Pinpoint the cell where the given text exists, returning its [X, Y] midpoint coordinate. 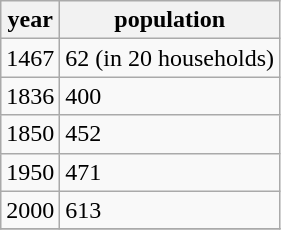
452 [170, 134]
613 [170, 210]
1836 [30, 96]
1850 [30, 134]
population [170, 20]
year [30, 20]
62 (in 20 households) [170, 58]
471 [170, 172]
1950 [30, 172]
400 [170, 96]
1467 [30, 58]
2000 [30, 210]
